Determine the [x, y] coordinate at the center of the cell enclosing the given text.  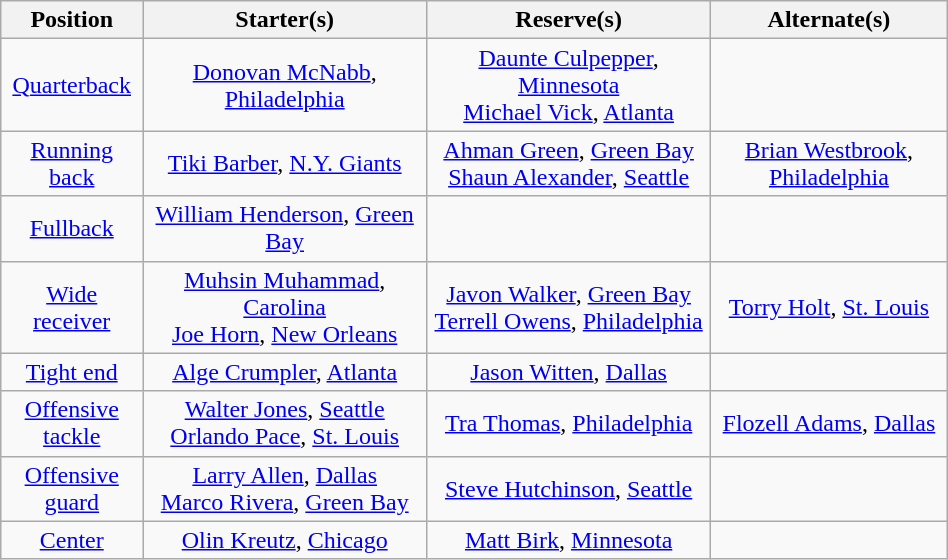
Alternate(s) [830, 20]
Fullback [72, 228]
Brian Westbrook, Philadelphia [830, 164]
Wide receiver [72, 307]
Starter(s) [285, 20]
Javon Walker, Green Bay Terrell Owens, Philadelphia [569, 307]
Flozell Adams, Dallas [830, 424]
Jason Witten, Dallas [569, 372]
Offensive tackle [72, 424]
Reserve(s) [569, 20]
Center [72, 540]
Tiki Barber, N.Y. Giants [285, 164]
Ahman Green, Green Bay Shaun Alexander, Seattle [569, 164]
Olin Kreutz, Chicago [285, 540]
Matt Birk, Minnesota [569, 540]
Donovan McNabb, Philadelphia [285, 85]
Alge Crumpler, Atlanta [285, 372]
Steve Hutchinson, Seattle [569, 488]
Tra Thomas, Philadelphia [569, 424]
Torry Holt, St. Louis [830, 307]
Walter Jones, Seattle Orlando Pace, St. Louis [285, 424]
Offensive guard [72, 488]
Running back [72, 164]
Tight end [72, 372]
Position [72, 20]
Muhsin Muhammad, Carolina Joe Horn, New Orleans [285, 307]
Larry Allen, Dallas Marco Rivera, Green Bay [285, 488]
Quarterback [72, 85]
Daunte Culpepper, Minnesota Michael Vick, Atlanta [569, 85]
William Henderson, Green Bay [285, 228]
